Detect which cell encompasses the target text, then output its [X, Y] center coordinate. 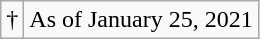
† [12, 20]
As of January 25, 2021 [141, 20]
